Search for the cell housing the specified text and yield its [x, y] center coordinate. 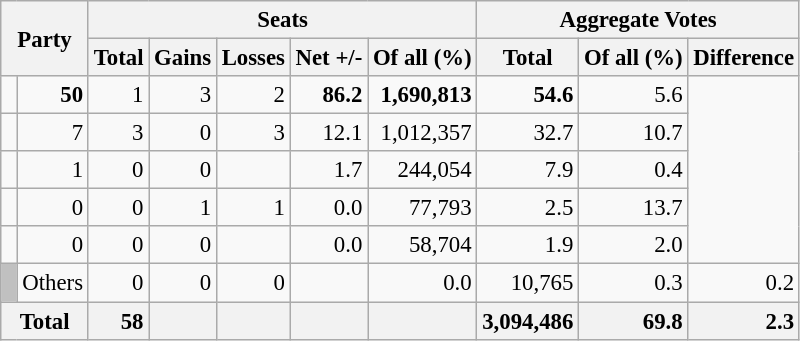
1,012,357 [422, 133]
2 [253, 95]
7.9 [528, 170]
1.9 [528, 245]
2.0 [634, 245]
69.8 [634, 321]
0.2 [744, 283]
Net +/- [328, 58]
5.6 [634, 95]
10,765 [528, 283]
Party [45, 38]
1,690,813 [422, 95]
13.7 [634, 208]
77,793 [422, 208]
32.7 [528, 133]
10.7 [634, 133]
86.2 [328, 95]
Seats [282, 20]
0.3 [634, 283]
244,054 [422, 170]
Losses [253, 58]
58 [118, 321]
3,094,486 [528, 321]
1.7 [328, 170]
7 [52, 133]
Difference [744, 58]
58,704 [422, 245]
Gains [183, 58]
12.1 [328, 133]
50 [52, 95]
54.6 [528, 95]
Others [52, 283]
0.4 [634, 170]
Aggregate Votes [638, 20]
2.5 [528, 208]
2.3 [744, 321]
